For the text-containing cell, return its midpoint in (X, Y) coordinate format. 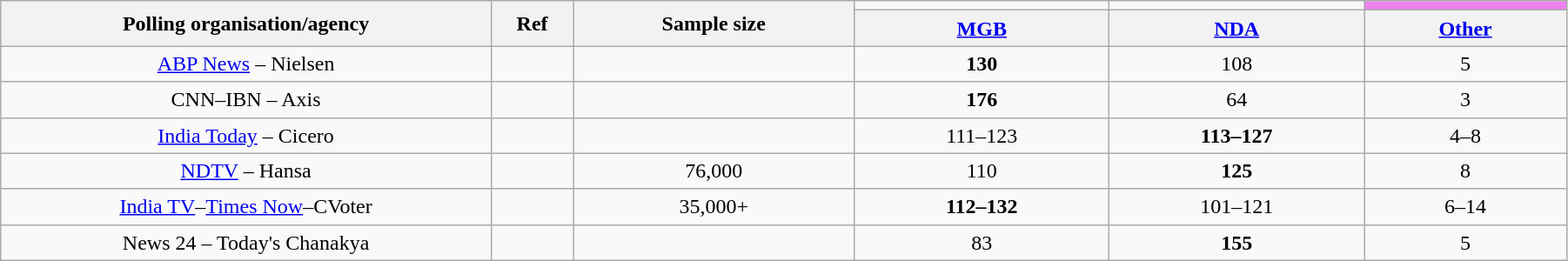
130 (982, 64)
76,000 (714, 171)
110 (982, 171)
35,000+ (714, 207)
112–132 (982, 207)
3 (1465, 99)
NDA (1237, 28)
News 24 – Today's Chanakya (246, 242)
Polling organisation/agency (246, 23)
Ref (532, 23)
113–127 (1237, 136)
111–123 (982, 136)
NDTV – Hansa (246, 171)
8 (1465, 171)
MGB (982, 28)
108 (1237, 64)
101–121 (1237, 207)
155 (1237, 242)
64 (1237, 99)
6–14 (1465, 207)
India Today – Cicero (246, 136)
Other (1465, 28)
Sample size (714, 23)
4–8 (1465, 136)
83 (982, 242)
176 (982, 99)
125 (1237, 171)
India TV–Times Now–CVoter (246, 207)
CNN–IBN – Axis (246, 99)
ABP News – Nielsen (246, 64)
